Extract the [x, y] coordinate from the center of the cell holding the provided text.  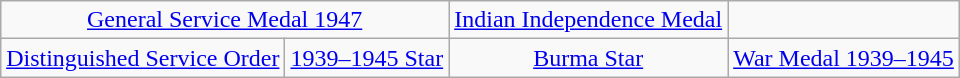
1939–1945 Star [367, 58]
Burma Star [588, 58]
Distinguished Service Order [143, 58]
General Service Medal 1947 [225, 20]
War Medal 1939–1945 [844, 58]
Indian Independence Medal [588, 20]
